Extract the (X, Y) coordinate from the center of the cell holding the provided text.  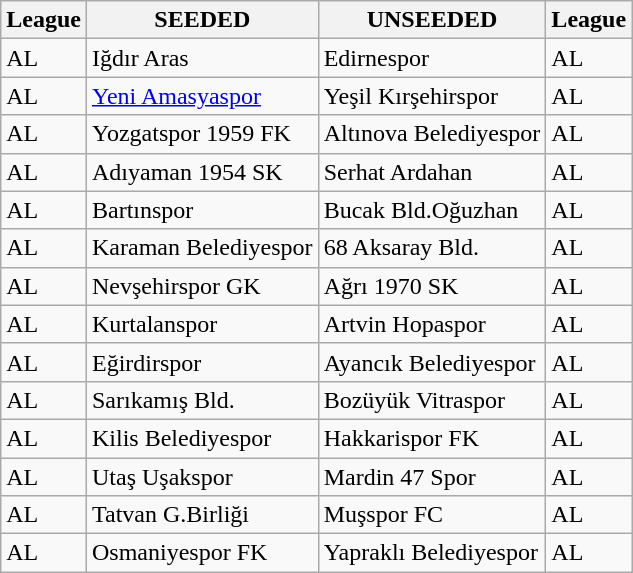
Osmaniyespor FK (202, 553)
Mardin 47 Spor (432, 477)
Iğdır Aras (202, 58)
Tatvan G.Birliği (202, 515)
Hakkarispor FK (432, 438)
Yeşil Kırşehirspor (432, 96)
Muşspor FC (432, 515)
Kilis Belediyespor (202, 438)
Sarıkamış Bld. (202, 400)
Edirnespor (432, 58)
Eğirdirspor (202, 362)
SEEDED (202, 20)
Yeni Amasyaspor (202, 96)
Yapraklı Belediyespor (432, 553)
Serhat Ardahan (432, 172)
Bucak Bld.Oğuzhan (432, 210)
Yozgatspor 1959 FK (202, 134)
Ağrı 1970 SK (432, 286)
Kurtalanspor (202, 324)
Artvin Hopaspor (432, 324)
Ayancık Belediyespor (432, 362)
68 Aksaray Bld. (432, 248)
Adıyaman 1954 SK (202, 172)
Altınova Belediyespor (432, 134)
Bozüyük Vitraspor (432, 400)
Nevşehirspor GK (202, 286)
Utaş Uşakspor (202, 477)
UNSEEDED (432, 20)
Bartınspor (202, 210)
Karaman Belediyespor (202, 248)
